Determine the [X, Y] coordinate at the center of the cell enclosing the given text.  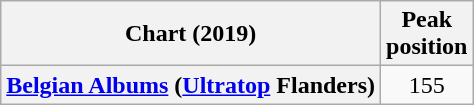
Belgian Albums (Ultratop Flanders) [191, 85]
155 [427, 85]
Peakposition [427, 34]
Chart (2019) [191, 34]
